Output the (X, Y) coordinate of the center of the cell containing the given text.  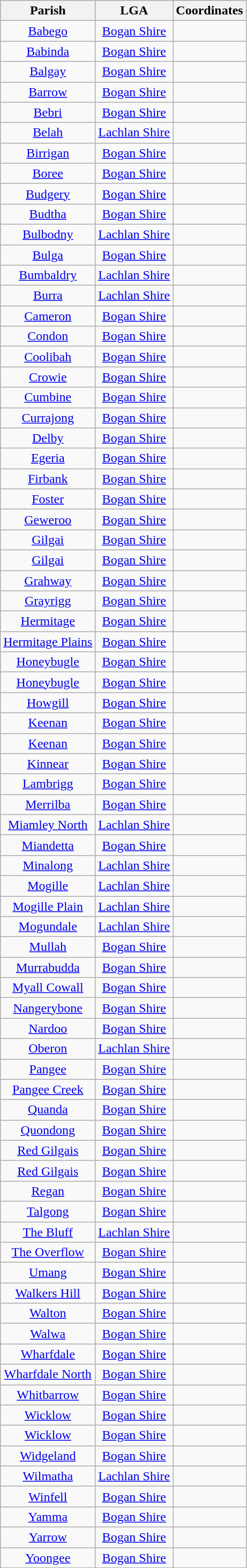
Budgery (48, 194)
Wilmatha (48, 1476)
Boree (48, 173)
Geweroo (48, 519)
Grahway (48, 580)
Delby (48, 438)
Bulga (48, 255)
Murrabudda (48, 967)
Wharfdale North (48, 1374)
Hermitage (48, 621)
Foster (48, 499)
Regan (48, 1191)
Walkers Hill (48, 1293)
Grayrigg (48, 601)
Miandetta (48, 845)
Babego (48, 31)
Nangerybone (48, 1008)
Birrigan (48, 153)
Umang (48, 1273)
The Overflow (48, 1252)
LGA (134, 11)
Walton (48, 1313)
Bebri (48, 112)
The Bluff (48, 1232)
Quondong (48, 1130)
Kinnear (48, 764)
Firbank (48, 479)
Budtha (48, 214)
Mullah (48, 947)
Pangee Creek (48, 1089)
Coolibah (48, 357)
Mogille Plain (48, 906)
Yoongee (48, 1558)
Walwa (48, 1334)
Quanda (48, 1110)
Burra (48, 296)
Merrilba (48, 804)
Myall Cowall (48, 988)
Mogille (48, 886)
Egeria (48, 458)
Bulbodny (48, 234)
Wharfdale (48, 1354)
Mogundale (48, 927)
Howgill (48, 703)
Nardoo (48, 1028)
Widgeland (48, 1456)
Winfell (48, 1496)
Miamley North (48, 825)
Belah (48, 133)
Bumbaldry (48, 275)
Condon (48, 336)
Oberon (48, 1049)
Hermitage Plains (48, 642)
Yarrow (48, 1537)
Barrow (48, 92)
Cameron (48, 316)
Parish (48, 11)
Cumbine (48, 397)
Pangee (48, 1069)
Crowie (48, 377)
Whitbarrow (48, 1395)
Currajong (48, 418)
Balgay (48, 72)
Babinda (48, 51)
Minalong (48, 865)
Talgong (48, 1211)
Lambrigg (48, 784)
Yamma (48, 1517)
Coordinates (209, 11)
